Provide the (x, y) coordinate of the cell's center where the given text is located.  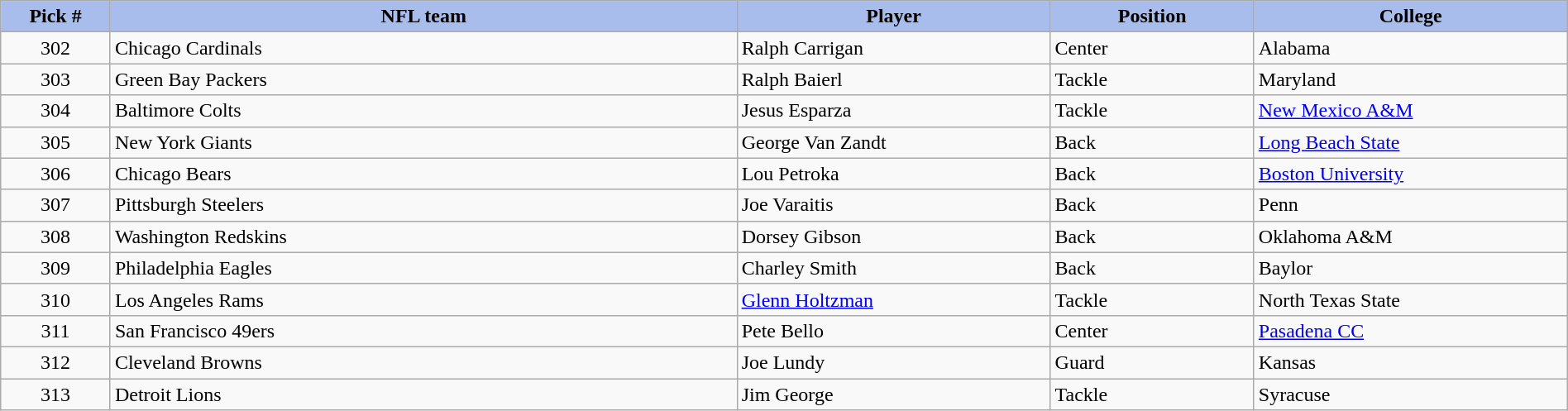
Maryland (1411, 79)
Pasadena CC (1411, 331)
Ralph Baierl (893, 79)
Glenn Holtzman (893, 299)
304 (56, 111)
Kansas (1411, 362)
Dorsey Gibson (893, 237)
College (1411, 17)
Philadelphia Eagles (423, 268)
303 (56, 79)
Lou Petroka (893, 174)
306 (56, 174)
New Mexico A&M (1411, 111)
Baylor (1411, 268)
311 (56, 331)
Chicago Bears (423, 174)
Chicago Cardinals (423, 48)
Green Bay Packers (423, 79)
San Francisco 49ers (423, 331)
Pete Bello (893, 331)
Alabama (1411, 48)
North Texas State (1411, 299)
Position (1152, 17)
308 (56, 237)
Guard (1152, 362)
Penn (1411, 205)
Pittsburgh Steelers (423, 205)
307 (56, 205)
Syracuse (1411, 394)
Charley Smith (893, 268)
Joe Varaitis (893, 205)
Detroit Lions (423, 394)
Jim George (893, 394)
NFL team (423, 17)
Oklahoma A&M (1411, 237)
George Van Zandt (893, 142)
Joe Lundy (893, 362)
305 (56, 142)
Washington Redskins (423, 237)
Los Angeles Rams (423, 299)
309 (56, 268)
Cleveland Browns (423, 362)
New York Giants (423, 142)
302 (56, 48)
Pick # (56, 17)
Long Beach State (1411, 142)
Jesus Esparza (893, 111)
Ralph Carrigan (893, 48)
Boston University (1411, 174)
Baltimore Colts (423, 111)
312 (56, 362)
Player (893, 17)
313 (56, 394)
310 (56, 299)
